Find where the given text appears and provide that cell's center as [X, Y] coordinate. 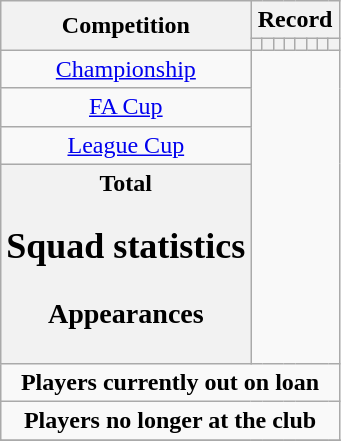
Record [295, 20]
Competition [126, 26]
Total Squad statisticsAppearances [126, 264]
Players currently out on loan [170, 382]
Championship [126, 69]
FA Cup [126, 107]
Players no longer at the club [170, 420]
League Cup [126, 145]
